Pinpoint the cell where the given text exists, returning its [x, y] midpoint coordinate. 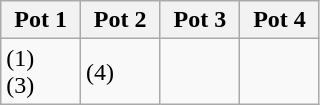
(4) [120, 72]
Pot 3 [200, 20]
Pot 2 [120, 20]
(1)(3) [41, 72]
Pot 1 [41, 20]
Pot 4 [280, 20]
